Search for the cell housing the specified text and yield its [X, Y] center coordinate. 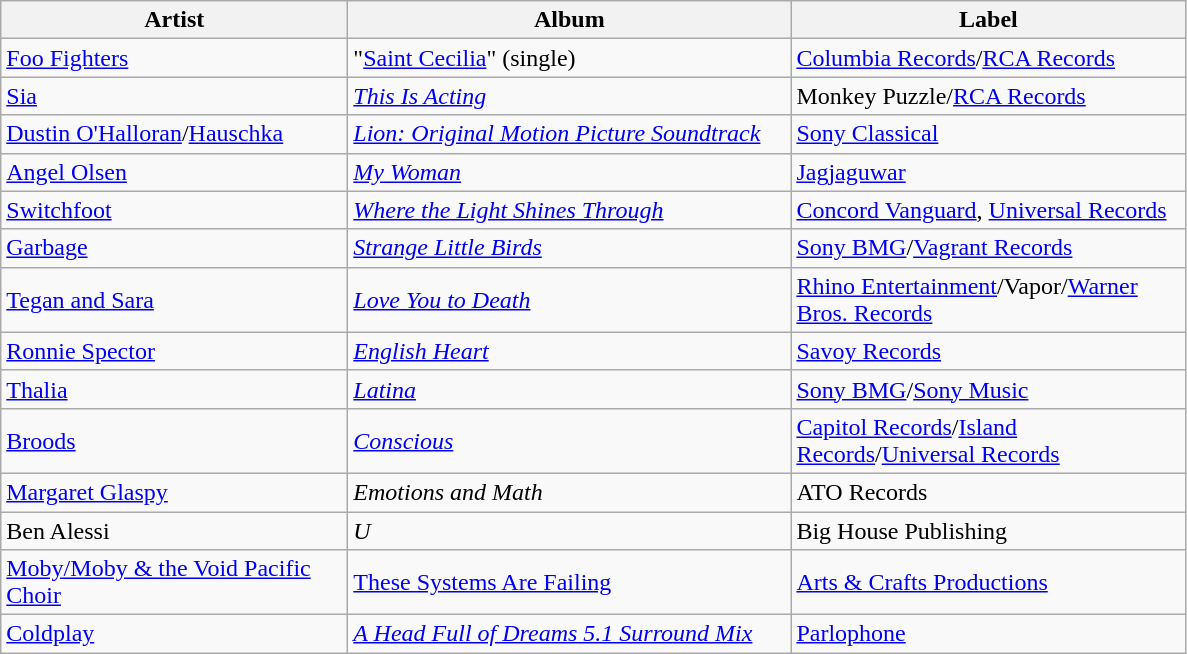
These Systems Are Failing [570, 582]
Thalia [174, 389]
Moby/Moby & the Void Pacific Choir [174, 582]
Label [988, 20]
"Saint Cecilia" (single) [570, 58]
Angel Olsen [174, 172]
English Heart [570, 351]
Parlophone [988, 634]
Coldplay [174, 634]
Love You to Death [570, 300]
ATO Records [988, 492]
Big House Publishing [988, 531]
Conscious [570, 440]
My Woman [570, 172]
Garbage [174, 248]
Savoy Records [988, 351]
Broods [174, 440]
Album [570, 20]
Margaret Glaspy [174, 492]
Sony BMG/Vagrant Records [988, 248]
Foo Fighters [174, 58]
Sony BMG/Sony Music [988, 389]
Concord Vanguard, Universal Records [988, 210]
Sia [174, 96]
Switchfoot [174, 210]
Arts & Crafts Productions [988, 582]
Tegan and Sara [174, 300]
Emotions and Math [570, 492]
Ronnie Spector [174, 351]
Jagjaguwar [988, 172]
This Is Acting [570, 96]
Capitol Records/Island Records/Universal Records [988, 440]
Dustin O'Halloran/Hauschka [174, 134]
Where the Light Shines Through [570, 210]
Latina [570, 389]
Lion: Original Motion Picture Soundtrack [570, 134]
Columbia Records/RCA Records [988, 58]
Artist [174, 20]
Monkey Puzzle/RCA Records [988, 96]
Ben Alessi [174, 531]
Rhino Entertainment/Vapor/Warner Bros. Records [988, 300]
U [570, 531]
Sony Classical [988, 134]
Strange Little Birds [570, 248]
A Head Full of Dreams 5.1 Surround Mix [570, 634]
